Detect which cell encompasses the target text, then output its [X, Y] center coordinate. 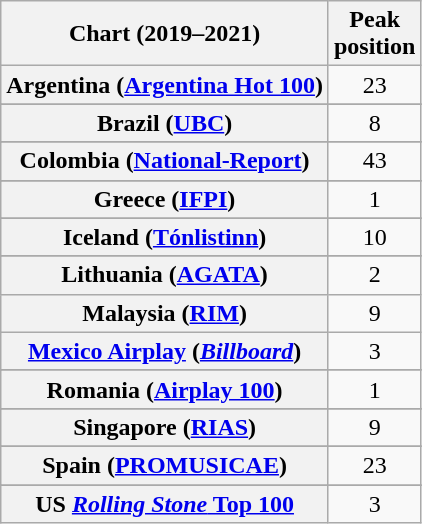
10 [374, 237]
2 [374, 275]
Iceland (Tónlistinn) [165, 237]
Peakposition [374, 34]
Chart (2019–2021) [165, 34]
Lithuania (AGATA) [165, 275]
Greece (IFPI) [165, 199]
Malaysia (RIM) [165, 313]
Argentina (Argentina Hot 100) [165, 85]
Singapore (RIAS) [165, 427]
8 [374, 123]
Mexico Airplay (Billboard) [165, 351]
43 [374, 161]
Colombia (National-Report) [165, 161]
Romania (Airplay 100) [165, 389]
Spain (PROMUSICAE) [165, 465]
US Rolling Stone Top 100 [165, 503]
Brazil (UBC) [165, 123]
